Scan for the cell matching the given text and deliver its [x, y] coordinate at center. 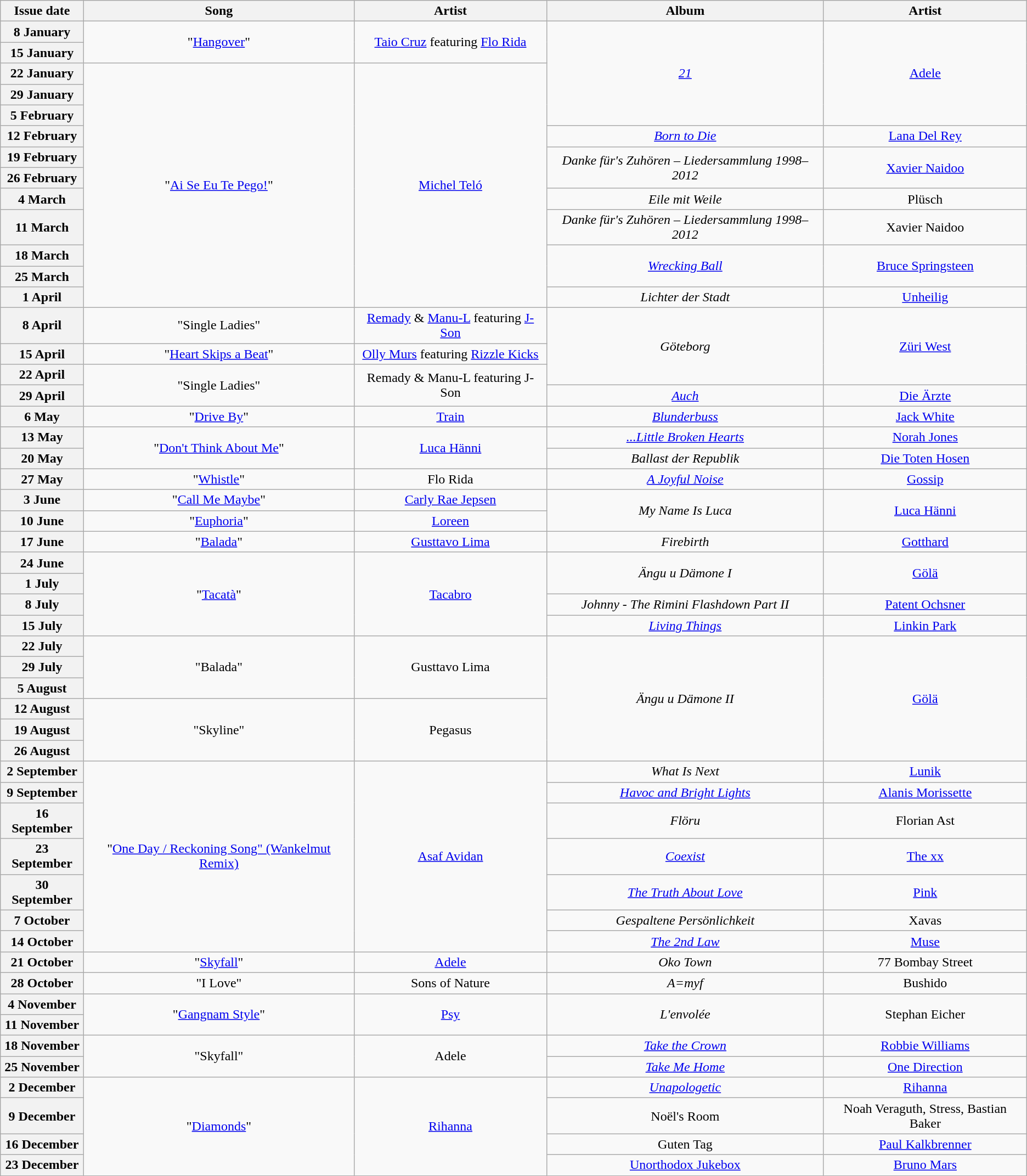
Havoc and Bright Lights [685, 792]
29 April [42, 396]
4 March [42, 199]
24 June [42, 562]
Train [451, 417]
16 December [42, 1144]
4 November [42, 1004]
"Don't Think About Me" [219, 448]
1 April [42, 297]
21 [685, 74]
Norah Jones [925, 437]
8 January [42, 32]
What Is Next [685, 772]
Asaf Avidan [451, 856]
25 November [42, 1067]
18 March [42, 255]
"Whistle" [219, 479]
Johnny - The Rimini Flashdown Part II [685, 604]
Xavas [925, 920]
Eile mit Weile [685, 199]
26 August [42, 751]
Blunderbuss [685, 417]
Guten Tag [685, 1144]
Patent Ochsner [925, 604]
Olly Murs featuring Rizzle Kicks [451, 354]
29 January [42, 94]
Muse [925, 941]
19 August [42, 730]
5 February [42, 115]
Born to Die [685, 136]
Ängu u Dämone I [685, 573]
21 October [42, 962]
26 February [42, 178]
11 November [42, 1025]
17 June [42, 542]
Flöru [685, 821]
15 July [42, 625]
5 August [42, 688]
15 January [42, 53]
Coexist [685, 856]
7 October [42, 920]
8 April [42, 326]
Noël's Room [685, 1116]
Gespaltene Persönlichkeit [685, 920]
Alanis Morissette [925, 792]
Album [685, 11]
"Heart Skips a Beat" [219, 354]
"Diamonds" [219, 1126]
Linkin Park [925, 625]
"Gangnam Style" [219, 1014]
Ängu u Dämone II [685, 699]
16 September [42, 821]
Sons of Nature [451, 983]
A Joyful Noise [685, 479]
Züri West [925, 347]
22 July [42, 646]
12 February [42, 136]
Lichter der Stadt [685, 297]
Unorthodox Jukebox [685, 1165]
Loreen [451, 521]
Ballast der Republik [685, 458]
Take the Crown [685, 1046]
18 November [42, 1046]
28 October [42, 983]
L'envolée [685, 1014]
One Direction [925, 1067]
Unheilig [925, 297]
Song [219, 11]
Carly Rae Jepsen [451, 500]
...Little Broken Hearts [685, 437]
Unapologetic [685, 1088]
22 April [42, 375]
Issue date [42, 11]
Die Toten Hosen [925, 458]
Lunik [925, 772]
27 May [42, 479]
23 September [42, 856]
29 July [42, 667]
Living Things [685, 625]
Flo Rida [451, 479]
2 December [42, 1088]
12 August [42, 709]
25 March [42, 276]
10 June [42, 521]
"One Day / Reckoning Song" (Wankelmut Remix) [219, 856]
Bruno Mars [925, 1165]
77 Bombay Street [925, 962]
Bruce Springsteen [925, 266]
"Skyline" [219, 730]
"Tacatà" [219, 594]
Pink [925, 892]
Taio Cruz featuring Flo Rida [451, 42]
Wrecking Ball [685, 266]
Psy [451, 1014]
Oko Town [685, 962]
Plüsch [925, 199]
"Ai Se Eu Te Pego!" [219, 185]
"Drive By" [219, 417]
15 April [42, 354]
Michel Teló [451, 185]
8 July [42, 604]
30 September [42, 892]
Jack White [925, 417]
The xx [925, 856]
Göteborg [685, 347]
19 February [42, 157]
Gotthard [925, 542]
Die Ärzte [925, 396]
Auch [685, 396]
3 June [42, 500]
Paul Kalkbrenner [925, 1144]
Tacabro [451, 594]
My Name Is Luca [685, 510]
The 2nd Law [685, 941]
6 May [42, 417]
2 September [42, 772]
Stephan Eicher [925, 1014]
A=myf [685, 983]
9 December [42, 1116]
The Truth About Love [685, 892]
Robbie Williams [925, 1046]
Pegasus [451, 730]
22 January [42, 74]
"I Love" [219, 983]
Firebirth [685, 542]
Gossip [925, 479]
23 December [42, 1165]
Take Me Home [685, 1067]
11 March [42, 227]
"Call Me Maybe" [219, 500]
Noah Veraguth, Stress, Bastian Baker [925, 1116]
20 May [42, 458]
"Euphoria" [219, 521]
Bushido [925, 983]
13 May [42, 437]
Lana Del Rey [925, 136]
14 October [42, 941]
Florian Ast [925, 821]
9 September [42, 792]
1 July [42, 583]
"Hangover" [219, 42]
